Extract the (X, Y) coordinate from the center of the cell holding the provided text.  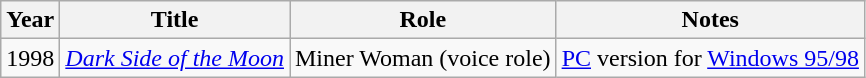
1998 (30, 58)
Role (424, 20)
Title (175, 20)
Dark Side of the Moon (175, 58)
Miner Woman (voice role) (424, 58)
Notes (710, 20)
PC version for Windows 95/98 (710, 58)
Year (30, 20)
